Identify which cell holds the provided text, then report its (x, y) central coordinate. 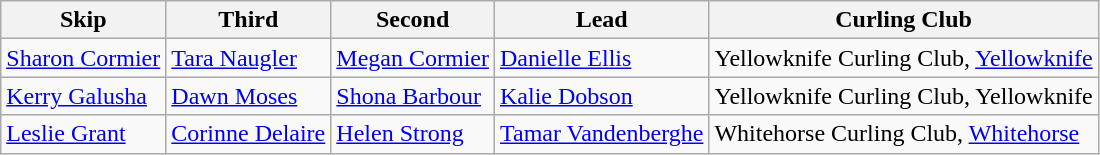
Kerry Galusha (84, 96)
Megan Cormier (413, 58)
Leslie Grant (84, 134)
Skip (84, 20)
Second (413, 20)
Third (248, 20)
Tamar Vandenberghe (601, 134)
Tara Naugler (248, 58)
Shona Barbour (413, 96)
Curling Club (904, 20)
Dawn Moses (248, 96)
Sharon Cormier (84, 58)
Lead (601, 20)
Helen Strong (413, 134)
Danielle Ellis (601, 58)
Kalie Dobson (601, 96)
Whitehorse Curling Club, Whitehorse (904, 134)
Corinne Delaire (248, 134)
